Locate the cell with the specified text and output its (x, y) center coordinate. 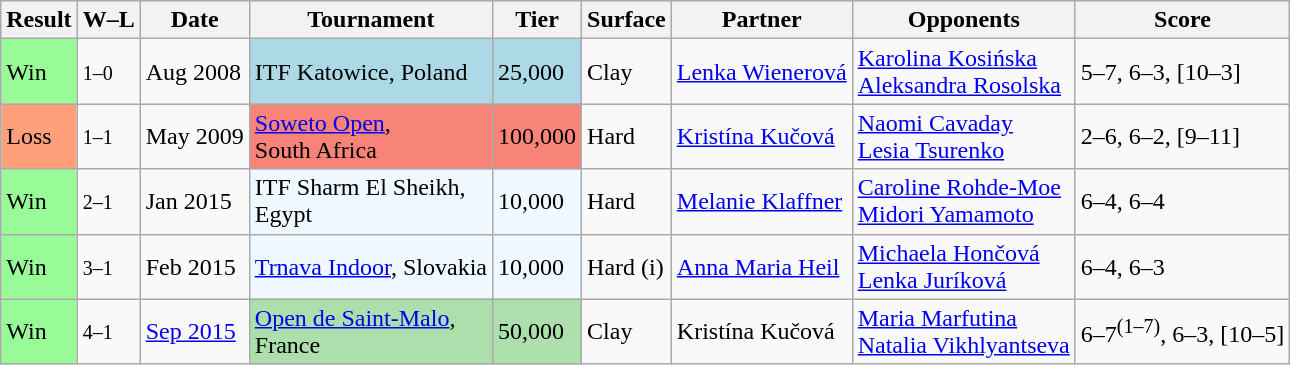
Soweto Open, South Africa (370, 136)
3–1 (108, 266)
Karolina Kosińska Aleksandra Rosolska (964, 72)
Tournament (370, 20)
6–4, 6–3 (1182, 266)
Hard (i) (627, 266)
Tier (536, 20)
Jan 2015 (194, 202)
2–1 (108, 202)
Surface (627, 20)
Michaela Hončová Lenka Juríková (964, 266)
Melanie Klaffner (762, 202)
Caroline Rohde-Moe Midori Yamamoto (964, 202)
2–6, 6–2, [9–11] (1182, 136)
Sep 2015 (194, 332)
100,000 (536, 136)
25,000 (536, 72)
5–7, 6–3, [10–3] (1182, 72)
May 2009 (194, 136)
Aug 2008 (194, 72)
Feb 2015 (194, 266)
Result (39, 20)
1–1 (108, 136)
ITF Katowice, Poland (370, 72)
Trnava Indoor, Slovakia (370, 266)
4–1 (108, 332)
Anna Maria Heil (762, 266)
Partner (762, 20)
50,000 (536, 332)
ITF Sharm El Sheikh, Egypt (370, 202)
Lenka Wienerová (762, 72)
6–4, 6–4 (1182, 202)
Naomi Cavaday Lesia Tsurenko (964, 136)
Loss (39, 136)
Score (1182, 20)
W–L (108, 20)
6–7(1–7), 6–3, [10–5] (1182, 332)
Open de Saint-Malo, France (370, 332)
Date (194, 20)
Opponents (964, 20)
Maria Marfutina Natalia Vikhlyantseva (964, 332)
1–0 (108, 72)
